Return [X, Y] of the center of cell containing provided text 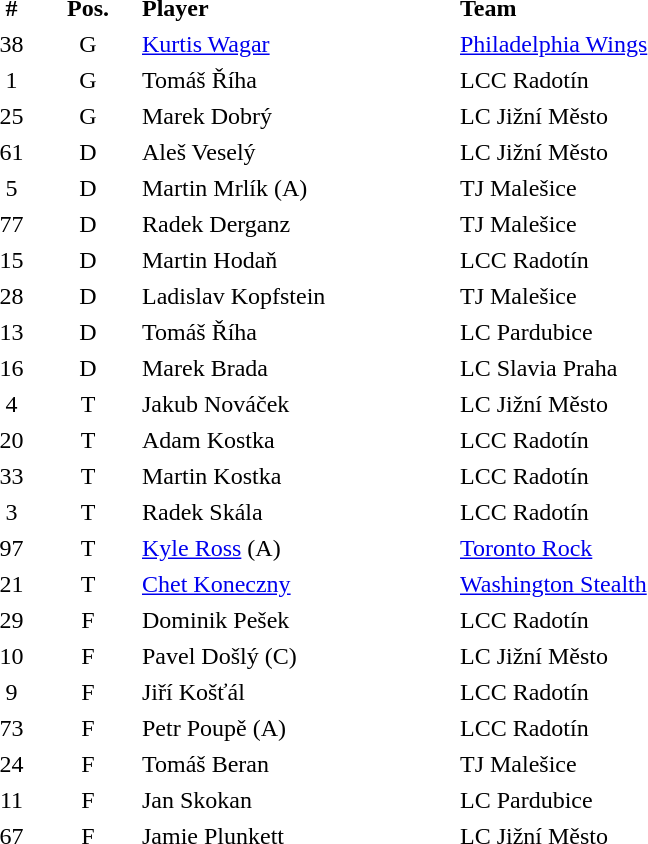
Ladislav Kopfstein [296, 296]
Chet Koneczny [296, 584]
Marek Dobrý [296, 116]
Marek Brada [296, 368]
Kurtis Wagar [296, 44]
Aleš Veselý [296, 152]
Pavel Došlý (C) [296, 656]
Jiří Košťál [296, 692]
Martin Kostka [296, 476]
Martin Mrlík (A) [296, 188]
Jan Skokan [296, 800]
Radek Derganz [296, 224]
Radek Skála [296, 512]
Martin Hodaň [296, 260]
Petr Poupě (A) [296, 728]
Tomáš Beran [296, 764]
Adam Kostka [296, 440]
Kyle Ross (A) [296, 548]
Jakub Nováček [296, 404]
Dominik Pešek [296, 620]
